Capture the cell that displays the provided text and extract its [X, Y] central coordinate. 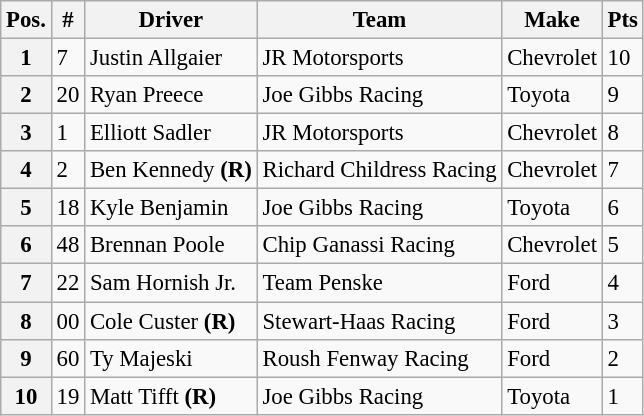
00 [68, 321]
22 [68, 283]
Team Penske [380, 283]
60 [68, 358]
19 [68, 396]
Stewart-Haas Racing [380, 321]
Roush Fenway Racing [380, 358]
Sam Hornish Jr. [172, 283]
Brennan Poole [172, 245]
Driver [172, 20]
Pos. [26, 20]
Justin Allgaier [172, 58]
18 [68, 208]
Ryan Preece [172, 95]
Ben Kennedy (R) [172, 170]
Chip Ganassi Racing [380, 245]
Matt Tifft (R) [172, 396]
Pts [622, 20]
Kyle Benjamin [172, 208]
Elliott Sadler [172, 133]
Team [380, 20]
Ty Majeski [172, 358]
Cole Custer (R) [172, 321]
20 [68, 95]
48 [68, 245]
Richard Childress Racing [380, 170]
Make [552, 20]
# [68, 20]
